Output the (x, y) coordinate of the center of the cell containing the given text.  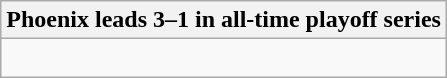
Phoenix leads 3–1 in all-time playoff series (224, 20)
